Locate the cell with the specified text and output its (x, y) center coordinate. 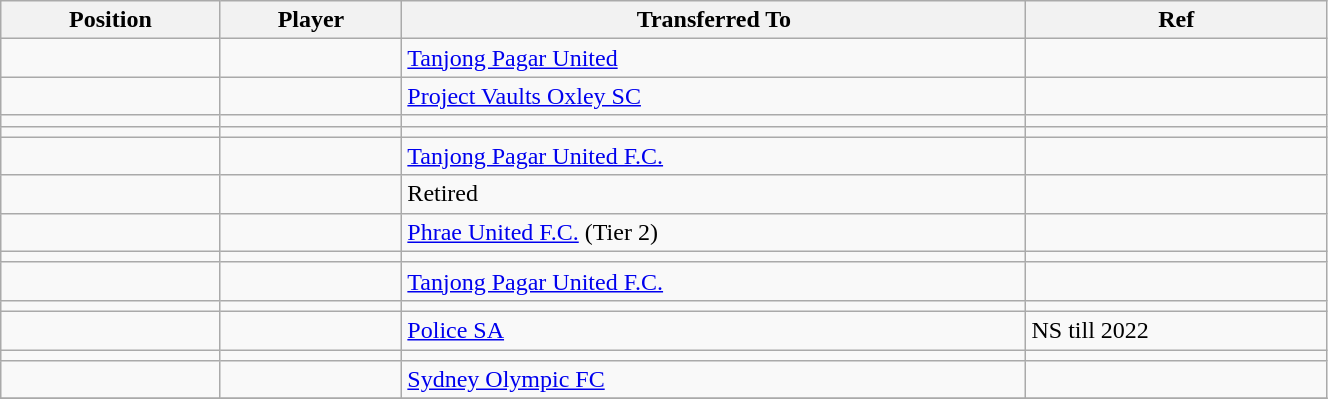
Police SA (714, 330)
NS till 2022 (1176, 330)
Phrae United F.C. (Tier 2) (714, 232)
Transferred To (714, 20)
Player (311, 20)
Tanjong Pagar United (714, 58)
Ref (1176, 20)
Retired (714, 194)
Position (110, 20)
Sydney Olympic FC (714, 380)
Project Vaults Oxley SC (714, 96)
